From the cell containing the given text, extract its center point as (X, Y) coordinate. 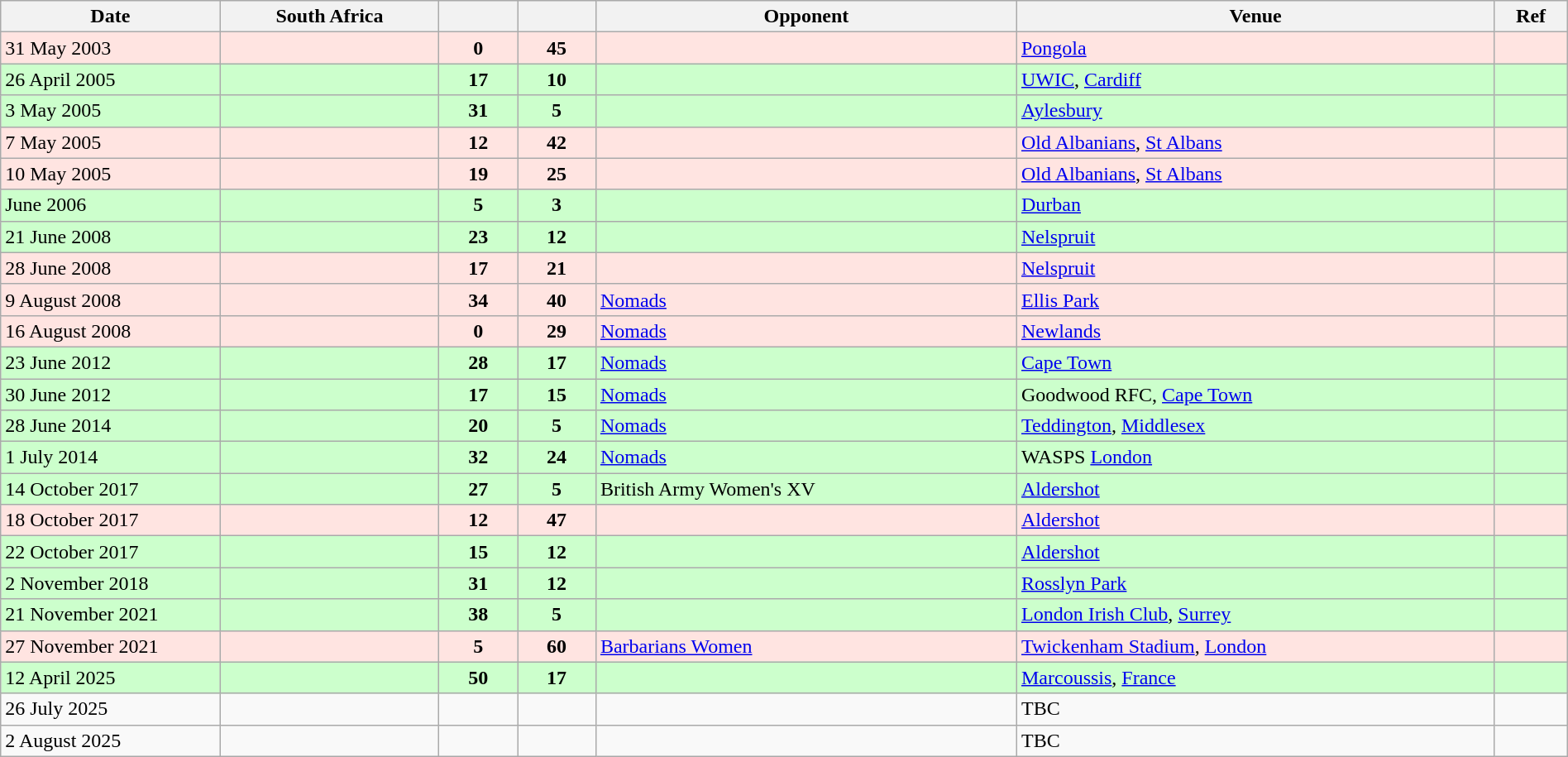
24 (557, 458)
Aylesbury (1255, 111)
60 (557, 646)
Ellis Park (1255, 299)
42 (557, 142)
2 August 2025 (111, 740)
Rosslyn Park (1255, 583)
Pongola (1255, 48)
47 (557, 520)
34 (478, 299)
26 April 2005 (111, 79)
South Africa (329, 17)
28 (478, 362)
3 May 2005 (111, 111)
Ref (1531, 17)
Twickenham Stadium, London (1255, 646)
26 July 2025 (111, 709)
1 July 2014 (111, 458)
2 November 2018 (111, 583)
Teddington, Middlesex (1255, 426)
18 October 2017 (111, 520)
25 (557, 174)
Opponent (806, 17)
Durban (1255, 205)
20 (478, 426)
29 (557, 331)
32 (478, 458)
21 (557, 268)
14 October 2017 (111, 489)
45 (557, 48)
Venue (1255, 17)
30 June 2012 (111, 395)
50 (478, 678)
Newlands (1255, 331)
Goodwood RFC, Cape Town (1255, 395)
27 (478, 489)
10 (557, 79)
10 May 2005 (111, 174)
22 October 2017 (111, 552)
London Irish Club, Surrey (1255, 615)
21 November 2021 (111, 615)
19 (478, 174)
38 (478, 615)
British Army Women's XV (806, 489)
Date (111, 17)
June 2006 (111, 205)
Marcoussis, France (1255, 678)
3 (557, 205)
9 August 2008 (111, 299)
UWIC, Cardiff (1255, 79)
16 August 2008 (111, 331)
28 June 2008 (111, 268)
Cape Town (1255, 362)
23 (478, 237)
40 (557, 299)
12 April 2025 (111, 678)
31 May 2003 (111, 48)
28 June 2014 (111, 426)
27 November 2021 (111, 646)
Barbarians Women (806, 646)
21 June 2008 (111, 237)
WASPS London (1255, 458)
7 May 2005 (111, 142)
23 June 2012 (111, 362)
